Scan for the cell matching the given text and deliver its (x, y) coordinate at center. 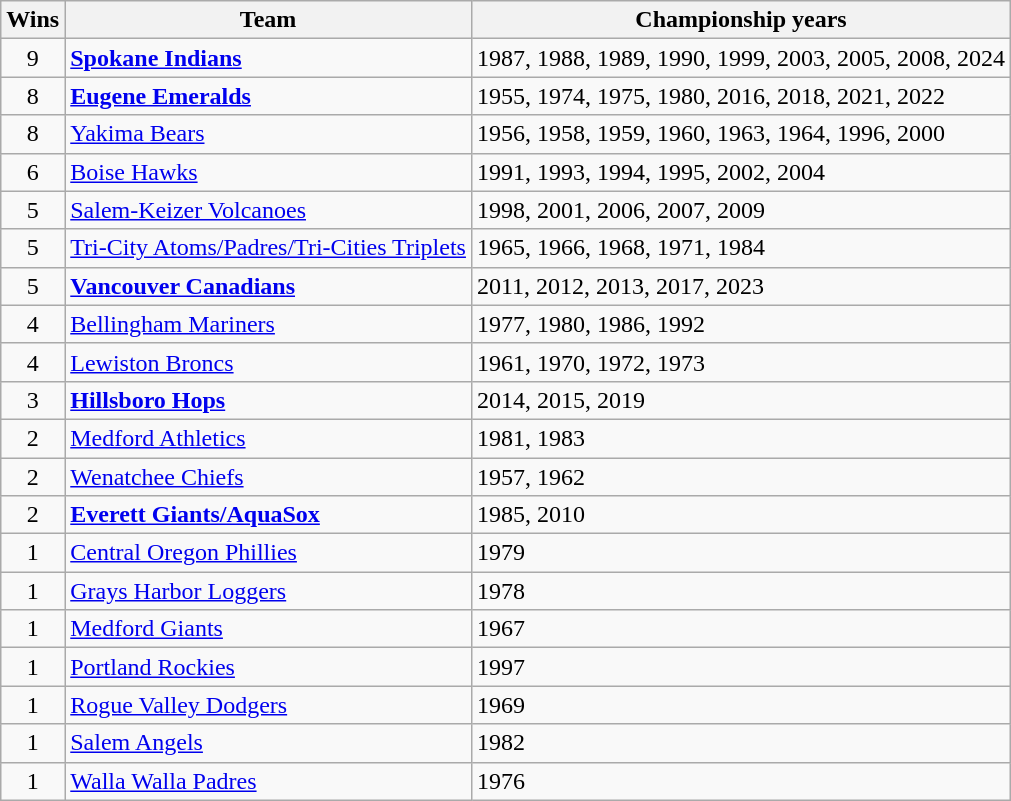
Portland Rockies (268, 667)
Salem-Keizer Volcanoes (268, 210)
Everett Giants/AquaSox (268, 515)
Salem Angels (268, 743)
Spokane Indians (268, 58)
1965, 1966, 1968, 1971, 1984 (740, 248)
1957, 1962 (740, 477)
2014, 2015, 2019 (740, 400)
Championship years (740, 20)
Medford Giants (268, 629)
Walla Walla Padres (268, 781)
Grays Harbor Loggers (268, 591)
1979 (740, 553)
Eugene Emeralds (268, 96)
1977, 1980, 1986, 1992 (740, 324)
Bellingham Mariners (268, 324)
1956, 1958, 1959, 1960, 1963, 1964, 1996, 2000 (740, 134)
Medford Athletics (268, 438)
1981, 1983 (740, 438)
Boise Hawks (268, 172)
1997 (740, 667)
Rogue Valley Dodgers (268, 705)
1976 (740, 781)
1969 (740, 705)
1991, 1993, 1994, 1995, 2002, 2004 (740, 172)
Central Oregon Phillies (268, 553)
Wenatchee Chiefs (268, 477)
6 (33, 172)
Yakima Bears (268, 134)
9 (33, 58)
1978 (740, 591)
1982 (740, 743)
Lewiston Broncs (268, 362)
Wins (33, 20)
2011, 2012, 2013, 2017, 2023 (740, 286)
Tri-City Atoms/Padres/Tri-Cities Triplets (268, 248)
1967 (740, 629)
1961, 1970, 1972, 1973 (740, 362)
1955, 1974, 1975, 1980, 2016, 2018, 2021, 2022 (740, 96)
1998, 2001, 2006, 2007, 2009 (740, 210)
3 (33, 400)
Team (268, 20)
1985, 2010 (740, 515)
1987, 1988, 1989, 1990, 1999, 2003, 2005, 2008, 2024 (740, 58)
Hillsboro Hops (268, 400)
Vancouver Canadians (268, 286)
